Identify which cell holds the provided text, then report its [x, y] central coordinate. 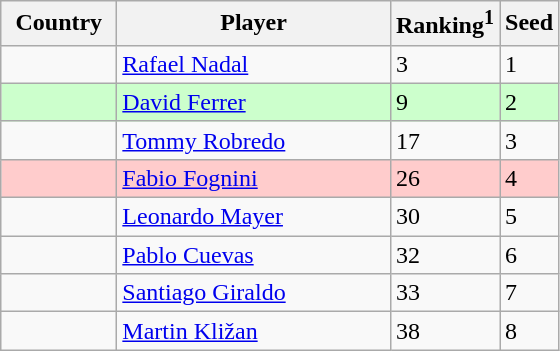
4 [530, 178]
2 [530, 102]
David Ferrer [254, 102]
5 [530, 217]
30 [444, 217]
7 [530, 293]
17 [444, 140]
32 [444, 255]
26 [444, 178]
Leonardo Mayer [254, 217]
Ranking1 [444, 24]
38 [444, 331]
Tommy Robredo [254, 140]
Country [59, 24]
Martin Kližan [254, 331]
Seed [530, 24]
Pablo Cuevas [254, 255]
8 [530, 331]
Player [254, 24]
33 [444, 293]
1 [530, 64]
Fabio Fognini [254, 178]
Santiago Giraldo [254, 293]
9 [444, 102]
Rafael Nadal [254, 64]
6 [530, 255]
